Detect which cell encompasses the target text, then output its (X, Y) center coordinate. 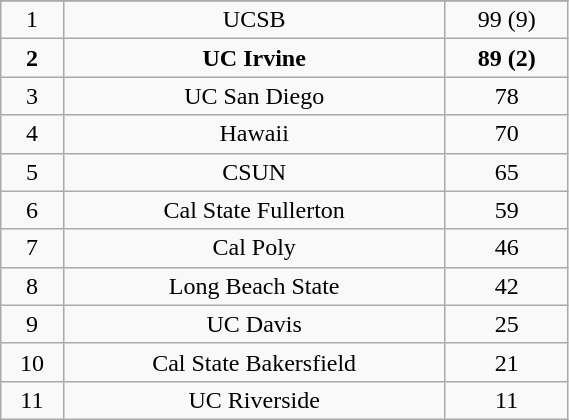
Cal State Fullerton (254, 210)
59 (506, 210)
46 (506, 248)
21 (506, 362)
9 (32, 324)
99 (9) (506, 20)
UC Riverside (254, 400)
UC Davis (254, 324)
Cal Poly (254, 248)
70 (506, 134)
65 (506, 172)
UCSB (254, 20)
Hawaii (254, 134)
UC San Diego (254, 96)
8 (32, 286)
4 (32, 134)
7 (32, 248)
89 (2) (506, 58)
1 (32, 20)
CSUN (254, 172)
5 (32, 172)
10 (32, 362)
42 (506, 286)
78 (506, 96)
Long Beach State (254, 286)
3 (32, 96)
6 (32, 210)
Cal State Bakersfield (254, 362)
UC Irvine (254, 58)
2 (32, 58)
25 (506, 324)
